Find where the given text appears and provide that cell's center as [X, Y] coordinate. 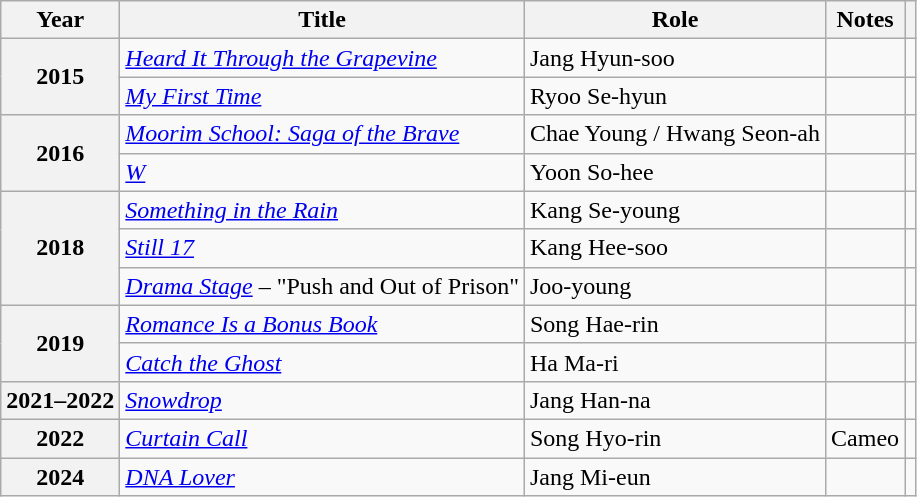
DNA Lover [322, 477]
Title [322, 20]
Cameo [866, 438]
Moorim School: Saga of the Brave [322, 134]
2019 [60, 343]
Year [60, 20]
2024 [60, 477]
W [322, 172]
Kang Hee-soo [674, 248]
2015 [60, 77]
Kang Se-young [674, 210]
2022 [60, 438]
Jang Hyun-soo [674, 58]
Role [674, 20]
Ryoo Se-hyun [674, 96]
2016 [60, 153]
Ha Ma-ri [674, 362]
Still 17 [322, 248]
Notes [866, 20]
Joo-young [674, 286]
My First Time [322, 96]
Curtain Call [322, 438]
Jang Mi-eun [674, 477]
2018 [60, 248]
2021–2022 [60, 400]
Romance Is a Bonus Book [322, 324]
Jang Han-na [674, 400]
Snowdrop [322, 400]
Song Hyo-rin [674, 438]
Heard It Through the Grapevine [322, 58]
Yoon So-hee [674, 172]
Song Hae-rin [674, 324]
Chae Young / Hwang Seon-ah [674, 134]
Something in the Rain [322, 210]
Drama Stage – "Push and Out of Prison" [322, 286]
Catch the Ghost [322, 362]
